Detect which cell encompasses the target text, then output its [X, Y] center coordinate. 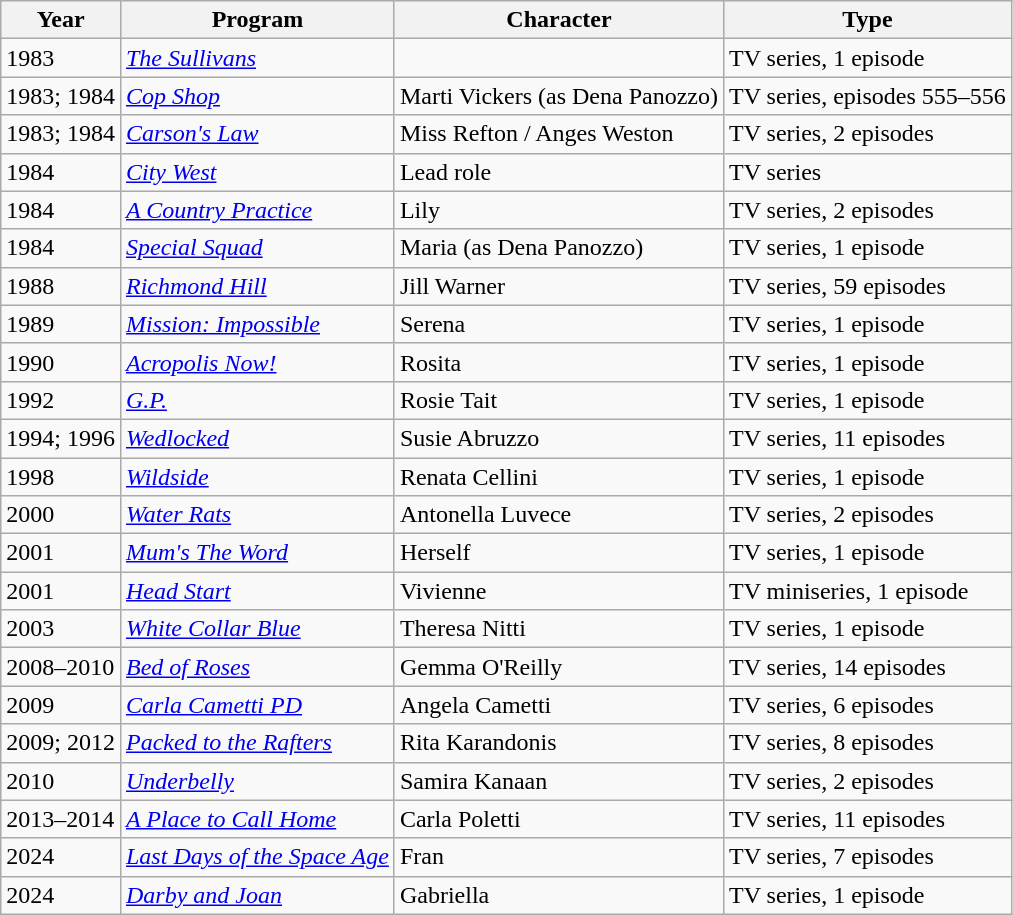
1988 [61, 286]
2003 [61, 629]
TV series, 6 episodes [867, 705]
Bed of Roses [257, 667]
Marti Vickers (as Dena Panozzo) [558, 96]
Wildside [257, 477]
1990 [61, 362]
Miss Refton / Anges Weston [558, 134]
Lead role [558, 172]
Year [61, 20]
White Collar Blue [257, 629]
1994; 1996 [61, 438]
A Country Practice [257, 210]
Antonella Luvece [558, 515]
Rosita [558, 362]
Special Squad [257, 248]
Water Rats [257, 515]
Carson's Law [257, 134]
Type [867, 20]
Gemma O'Reilly [558, 667]
G.P. [257, 400]
Underbelly [257, 781]
2009; 2012 [61, 743]
1998 [61, 477]
TV miniseries, 1 episode [867, 591]
Last Days of the Space Age [257, 857]
Renata Cellini [558, 477]
City West [257, 172]
Wedlocked [257, 438]
TV series, 7 episodes [867, 857]
2013–2014 [61, 819]
Carla Cametti PD [257, 705]
Gabriella [558, 895]
2000 [61, 515]
Theresa Nitti [558, 629]
Lily [558, 210]
Cop Shop [257, 96]
1983 [61, 58]
Darby and Joan [257, 895]
Samira Kanaan [558, 781]
Angela Cametti [558, 705]
Herself [558, 553]
Mum's The Word [257, 553]
2010 [61, 781]
Fran [558, 857]
Rita Karandonis [558, 743]
TV series, 59 episodes [867, 286]
Character [558, 20]
A Place to Call Home [257, 819]
Packed to the Rafters [257, 743]
The Sullivans [257, 58]
Maria (as Dena Panozzo) [558, 248]
Jill Warner [558, 286]
TV series, episodes 555–556 [867, 96]
Richmond Hill [257, 286]
Program [257, 20]
TV series, 14 episodes [867, 667]
Rosie Tait [558, 400]
1992 [61, 400]
Susie Abruzzo [558, 438]
Serena [558, 324]
2009 [61, 705]
Vivienne [558, 591]
1989 [61, 324]
2008–2010 [61, 667]
Mission: Impossible [257, 324]
Acropolis Now! [257, 362]
Carla Poletti [558, 819]
TV series, 8 episodes [867, 743]
Head Start [257, 591]
TV series [867, 172]
